Return (x, y) of the center of cell containing provided text 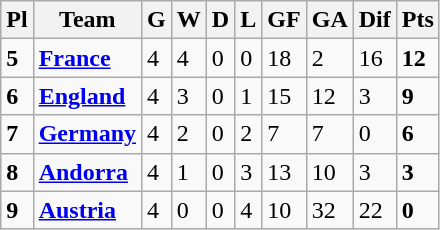
5 (17, 58)
W (188, 20)
Team (87, 20)
D (220, 20)
Germany (87, 134)
GA (330, 20)
GF (284, 20)
16 (374, 58)
8 (17, 172)
Andorra (87, 172)
32 (330, 210)
Pl (17, 20)
18 (284, 58)
Austria (87, 210)
L (248, 20)
22 (374, 210)
Dif (374, 20)
France (87, 58)
England (87, 96)
G (157, 20)
Pts (418, 20)
15 (284, 96)
13 (284, 172)
